Locate the cell with the specified text and output its (x, y) center coordinate. 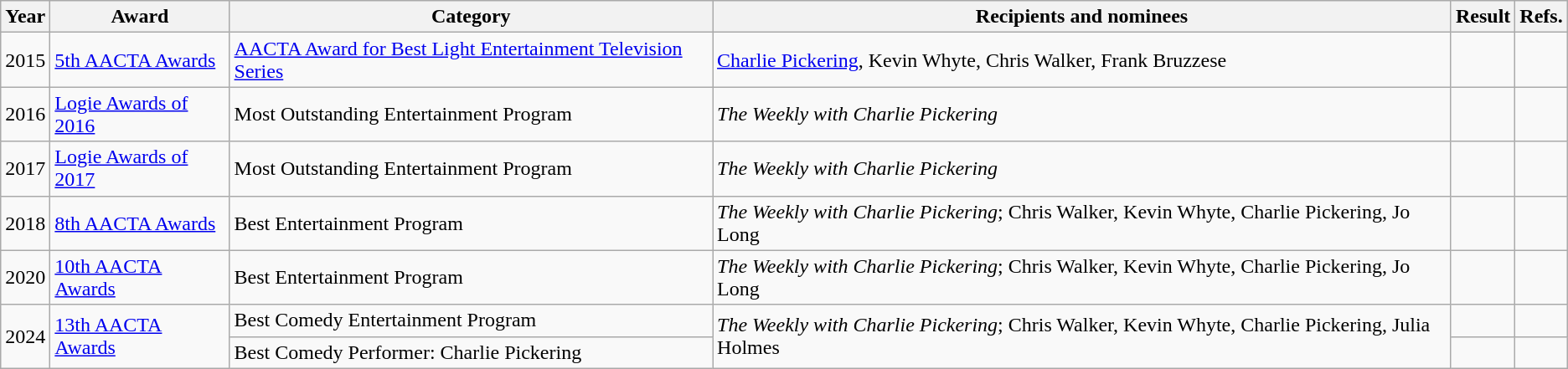
2016 (25, 114)
Best Comedy Performer: Charlie Pickering (471, 352)
5th AACTA Awards (140, 60)
Category (471, 17)
Refs. (1541, 17)
2017 (25, 169)
Logie Awards of 2016 (140, 114)
13th AACTA Awards (140, 336)
Award (140, 17)
Charlie Pickering, Kevin Whyte, Chris Walker, Frank Bruzzese (1082, 60)
2020 (25, 278)
2018 (25, 223)
Best Comedy Entertainment Program (471, 320)
2024 (25, 336)
The Weekly with Charlie Pickering; Chris Walker, Kevin Whyte, Charlie Pickering, Julia Holmes (1082, 336)
Year (25, 17)
2015 (25, 60)
8th AACTA Awards (140, 223)
Recipients and nominees (1082, 17)
Result (1483, 17)
AACTA Award for Best Light Entertainment Television Series (471, 60)
10th AACTA Awards (140, 278)
Logie Awards of 2017 (140, 169)
